Extract the (x, y) coordinate from the center of the cell holding the provided text.  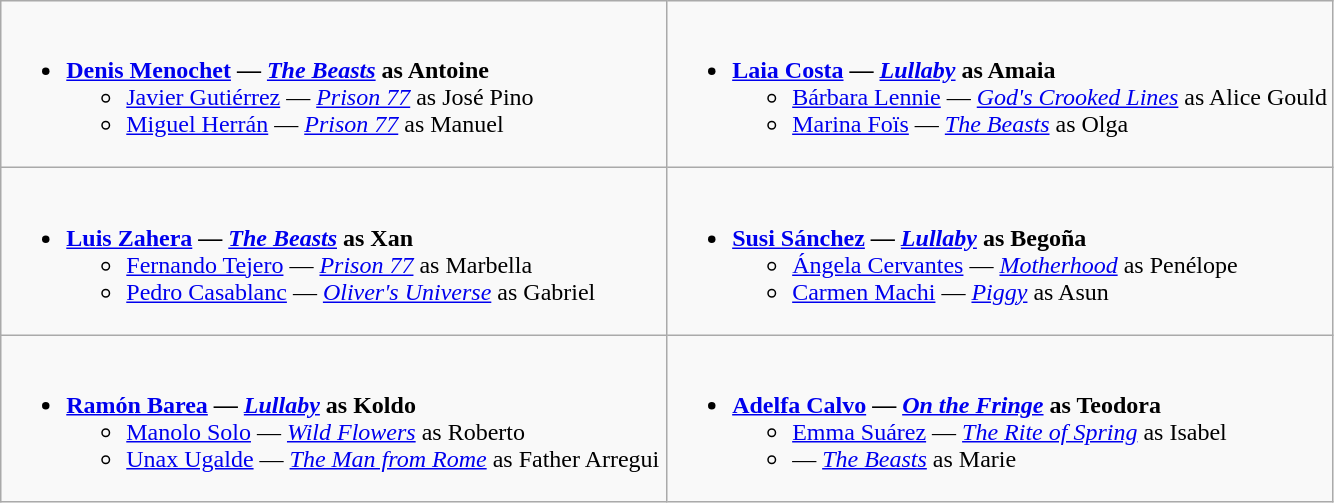
Susi Sánchez — Lullaby as BegoñaÁngela Cervantes — Motherhood as PenélopeCarmen Machi — Piggy as Asun (1000, 252)
Adelfa Calvo — On the Fringe as TeodoraEmma Suárez — The Rite of Spring as Isabel — The Beasts as Marie (1000, 418)
Denis Menochet — The Beasts as AntoineJavier Gutiérrez — Prison 77 as José PinoMiguel Herrán — Prison 77 as Manuel (334, 84)
Luis Zahera — The Beasts as XanFernando Tejero — Prison 77 as MarbellaPedro Casablanc — Oliver's Universe as Gabriel (334, 252)
Laia Costa — Lullaby as AmaiaBárbara Lennie — God's Crooked Lines as Alice GouldMarina Foïs — The Beasts as Olga (1000, 84)
Ramón Barea — Lullaby as KoldoManolo Solo — Wild Flowers as RobertoUnax Ugalde — The Man from Rome as Father Arregui (334, 418)
